Output the [X, Y] coordinate of the center of the cell containing the given text.  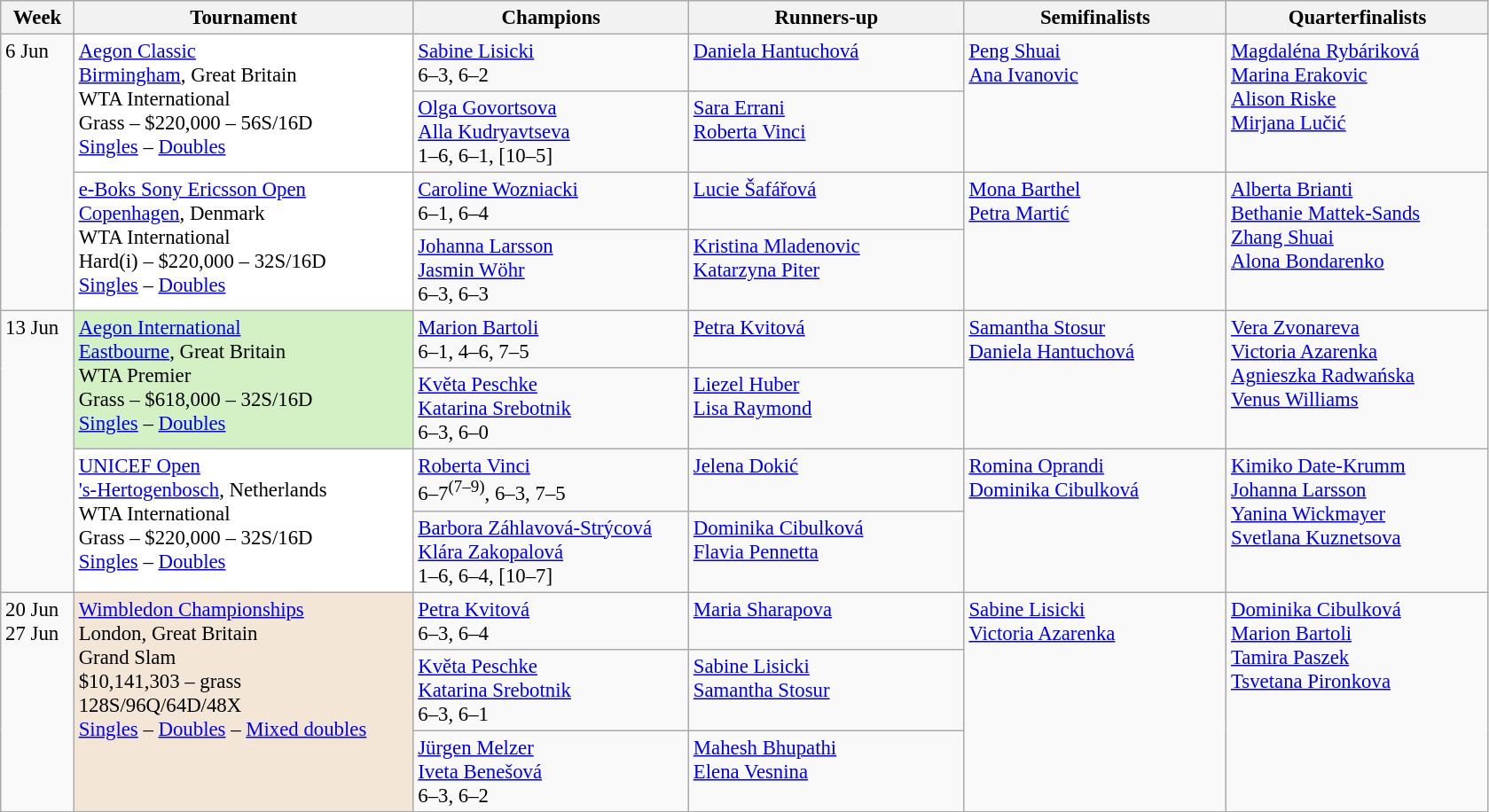
Mona Barthel Petra Martić [1095, 242]
Květa Peschke Katarina Srebotnik6–3, 6–1 [552, 690]
Roberta Vinci 6–7(7–9), 6–3, 7–5 [552, 480]
20 Jun27 Jun [37, 702]
Barbora Záhlavová-Strýcová Klára Zakopalová 1–6, 6–4, [10–7] [552, 551]
Johanna Larsson Jasmin Wöhr 6–3, 6–3 [552, 270]
Magdaléna Rybáriková Marina Erakovic Alison Riske Mirjana Lučić [1358, 104]
Dominika Cibulková Flavia Pennetta [827, 551]
Sabine Lisicki Samantha Stosur [827, 690]
Vera Zvonareva Victoria Azarenka Agnieszka Radwańska Venus Williams [1358, 380]
Runners-up [827, 18]
Aegon Classic Birmingham, Great BritainWTA International Grass – $220,000 – 56S/16DSingles – Doubles [243, 104]
Wimbledon Championships London, Great BritainGrand Slam$10,141,303 – grass128S/96Q/64D/48XSingles – Doubles – Mixed doubles [243, 702]
Tournament [243, 18]
Jürgen Melzer Iveta Benešová 6–3, 6–2 [552, 771]
Marion Bartoli 6–1, 4–6, 7–5 [552, 340]
Jelena Dokić [827, 480]
UNICEF Open's-Hertogenbosch, NetherlandsWTA International Grass – $220,000 – 32S/16DSingles – Doubles [243, 521]
Alberta Brianti Bethanie Mattek-Sands Zhang Shuai Alona Bondarenko [1358, 242]
Semifinalists [1095, 18]
Květa Peschke Katarina Srebotnik 6–3, 6–0 [552, 410]
Olga Govortsova Alla Kudryavtseva 1–6, 6–1, [10–5] [552, 132]
Kristina Mladenovic Katarzyna Piter [827, 270]
Sabine Lisicki Victoria Azarenka [1095, 702]
Samantha Stosur Daniela Hantuchová [1095, 380]
Liezel Huber Lisa Raymond [827, 410]
Romina Oprandi Dominika Cibulková [1095, 521]
Champions [552, 18]
13 Jun [37, 452]
Kimiko Date-Krumm Johanna Larsson Yanina Wickmayer Svetlana Kuznetsova [1358, 521]
Mahesh Bhupathi Elena Vesnina [827, 771]
e-Boks Sony Ericsson Open Copenhagen, DenmarkWTA International Hard(i) – $220,000 – 32S/16DSingles – Doubles [243, 242]
Peng Shuai Ana Ivanovic [1095, 104]
Sabine Lisicki 6–3, 6–2 [552, 64]
Daniela Hantuchová [827, 64]
6 Jun [37, 173]
Aegon InternationalEastbourne, Great BritainWTA Premier Grass – $618,000 – 32S/16DSingles – Doubles [243, 380]
Lucie Šafářová [827, 202]
Quarterfinalists [1358, 18]
Caroline Wozniacki 6–1, 6–4 [552, 202]
Petra Kvitová 6–3, 6–4 [552, 621]
Dominika Cibulková Marion Bartoli Tamira Paszek Tsvetana Pironkova [1358, 702]
Sara Errani Roberta Vinci [827, 132]
Maria Sharapova [827, 621]
Petra Kvitová [827, 340]
Week [37, 18]
